For the text-containing cell, return its midpoint in [X, Y] coordinate format. 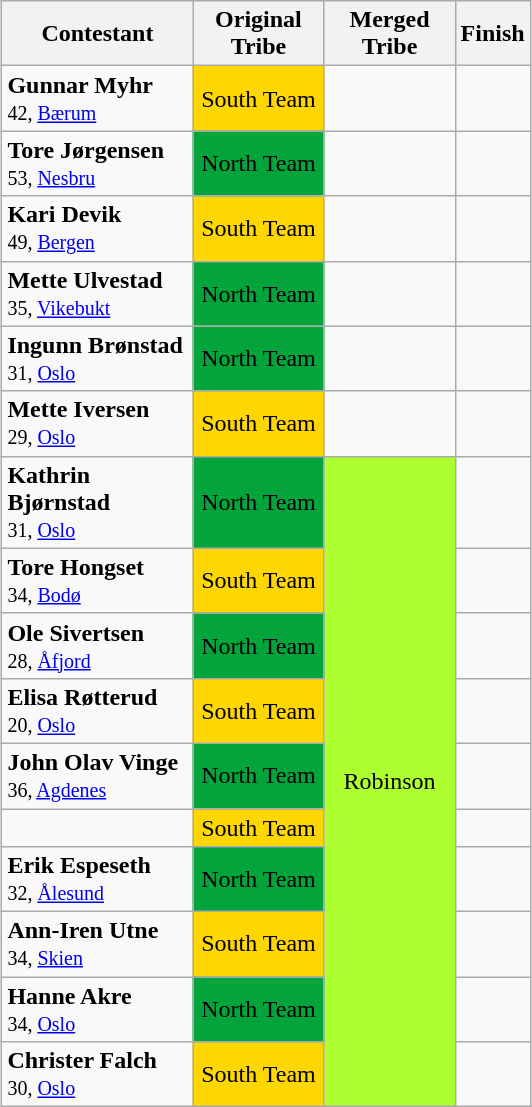
Finish [492, 34]
Robinson [390, 782]
Tore Hongset34, Bodø [98, 580]
Erik Espeseth32, Ålesund [98, 880]
MergedTribe [390, 34]
Kari Devik49, Bergen [98, 228]
OriginalTribe [258, 34]
Contestant [98, 34]
Elisa Røtterud20, Oslo [98, 710]
Ann-Iren Utne34, Skien [98, 944]
Gunnar Myhr42, Bærum [98, 98]
Ingunn Brønstad31, Oslo [98, 358]
Mette Iversen29, Oslo [98, 424]
Christer Falch30, Oslo [98, 1074]
Kathrin Bjørnstad31, Oslo [98, 502]
Ole Sivertsen28, Åfjord [98, 646]
Tore Jørgensen53, Nesbru [98, 164]
Mette Ulvestad35, Vikebukt [98, 294]
John Olav Vinge36, Agdenes [98, 776]
Hanne Akre34, Oslo [98, 1010]
